Identify which cell holds the provided text, then report its (X, Y) central coordinate. 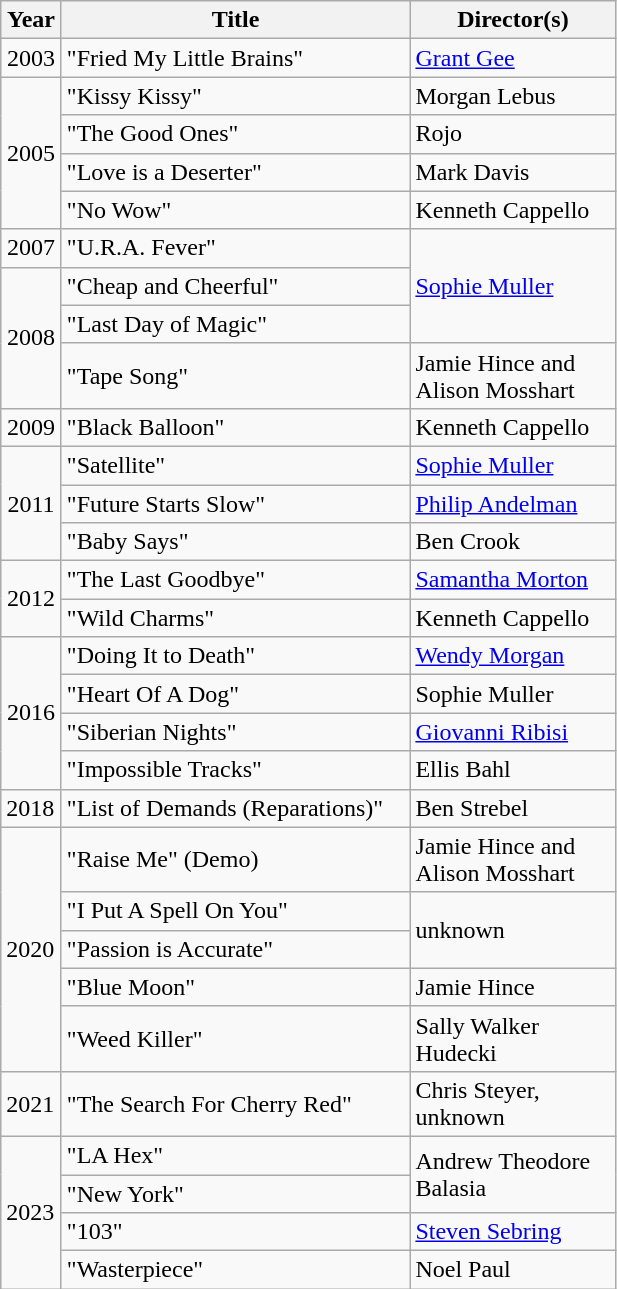
"Love is a Deserter" (236, 172)
"Kissy Kissy" (236, 96)
2008 (32, 338)
Title (236, 20)
Giovanni Ribisi (513, 732)
"Future Starts Slow" (236, 503)
Ellis Bahl (513, 770)
Jamie Hince (513, 987)
2018 (32, 808)
"Tape Song" (236, 376)
2009 (32, 427)
"Fried My Little Brains" (236, 58)
"LA Hex" (236, 1155)
"Weed Killer" (236, 1038)
"The Last Goodbye" (236, 580)
Andrew Theodore Balasia (513, 1174)
2023 (32, 1212)
Chris Steyer, unknown (513, 1104)
Sally Walker Hudecki (513, 1038)
Ben Strebel (513, 808)
"Heart Of A Dog" (236, 694)
"The Search For Cherry Red" (236, 1104)
2007 (32, 248)
Mark Davis (513, 172)
"Raise Me" (Demo) (236, 860)
"Satellite" (236, 465)
"Wasterpiece" (236, 1270)
"I Put A Spell On You" (236, 911)
"Baby Says" (236, 542)
"Last Day of Magic" (236, 324)
"List of Demands (Reparations)" (236, 808)
"Black Balloon" (236, 427)
"U.R.A. Fever" (236, 248)
Rojo (513, 134)
2021 (32, 1104)
2016 (32, 713)
Wendy Morgan (513, 656)
"Blue Moon" (236, 987)
2003 (32, 58)
"103" (236, 1232)
"Cheap and Cheerful" (236, 286)
Morgan Lebus (513, 96)
2011 (32, 503)
Philip Andelman (513, 503)
Ben Crook (513, 542)
Director(s) (513, 20)
unknown (513, 930)
2005 (32, 153)
"No Wow" (236, 210)
"Passion is Accurate" (236, 949)
2020 (32, 949)
2012 (32, 599)
"The Good Ones" (236, 134)
Noel Paul (513, 1270)
Steven Sebring (513, 1232)
"Wild Charms" (236, 618)
"Impossible Tracks" (236, 770)
"New York" (236, 1193)
"Doing It to Death" (236, 656)
Grant Gee (513, 58)
Year (32, 20)
Samantha Morton (513, 580)
"Siberian Nights" (236, 732)
